Search for the cell housing the specified text and yield its (X, Y) center coordinate. 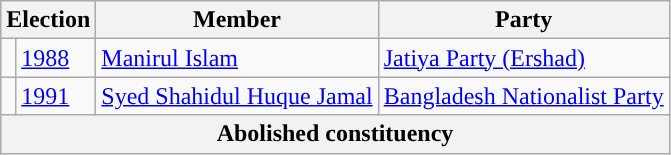
1991 (56, 96)
Manirul Islam (237, 58)
Bangladesh Nationalist Party (524, 96)
Jatiya Party (Ershad) (524, 58)
Party (524, 20)
1988 (56, 58)
Member (237, 20)
Syed Shahidul Huque Jamal (237, 96)
Abolished constituency (335, 134)
Election (48, 20)
